Determine the (x, y) coordinate at the center of the cell enclosing the given text.  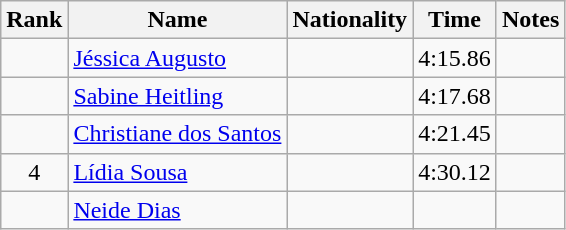
4:15.86 (455, 58)
Rank (34, 20)
Lídia Sousa (178, 172)
Neide Dias (178, 210)
Name (178, 20)
Nationality (350, 20)
Sabine Heitling (178, 96)
4:17.68 (455, 96)
Time (455, 20)
4:21.45 (455, 134)
Christiane dos Santos (178, 134)
Jéssica Augusto (178, 58)
4 (34, 172)
Notes (530, 20)
4:30.12 (455, 172)
